Identify which cell holds the provided text, then report its [x, y] central coordinate. 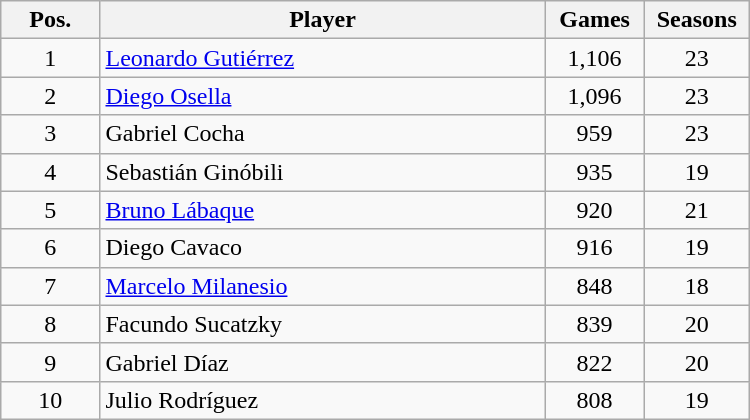
822 [594, 362]
21 [696, 210]
848 [594, 286]
Bruno Lábaque [322, 210]
4 [50, 172]
916 [594, 248]
839 [594, 324]
920 [594, 210]
Diego Cavaco [322, 248]
3 [50, 134]
Facundo Sucatzky [322, 324]
8 [50, 324]
Marcelo Milanesio [322, 286]
Seasons [696, 20]
10 [50, 400]
6 [50, 248]
1 [50, 58]
1,096 [594, 96]
Gabriel Cocha [322, 134]
7 [50, 286]
2 [50, 96]
959 [594, 134]
Julio Rodríguez [322, 400]
935 [594, 172]
Games [594, 20]
9 [50, 362]
5 [50, 210]
1,106 [594, 58]
Diego Osella [322, 96]
Pos. [50, 20]
Sebastián Ginóbili [322, 172]
Leonardo Gutiérrez [322, 58]
Player [322, 20]
Gabriel Díaz [322, 362]
808 [594, 400]
18 [696, 286]
